Locate the cell with the specified text and output its (X, Y) center coordinate. 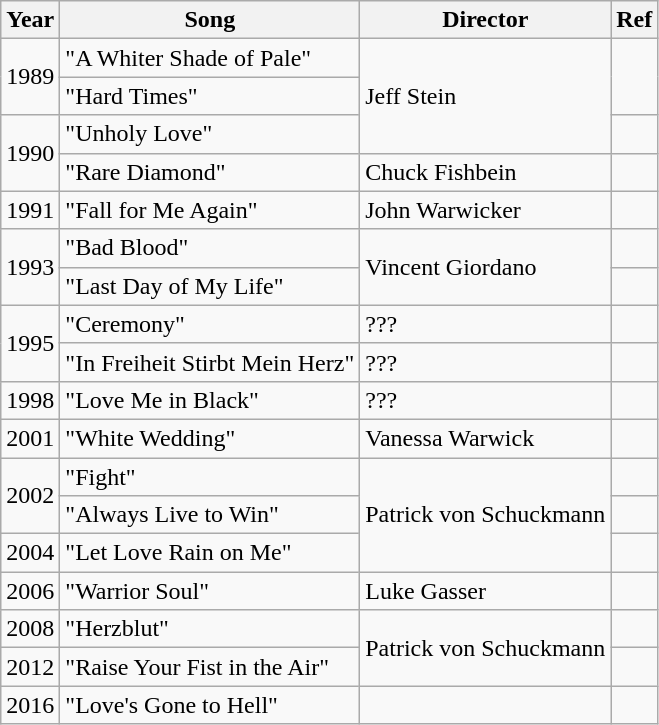
1989 (30, 77)
Vanessa Warwick (486, 438)
"A Whiter Shade of Pale" (210, 58)
"Warrior Soul" (210, 591)
2016 (30, 705)
1995 (30, 343)
Director (486, 20)
"Bad Blood" (210, 248)
2002 (30, 496)
Ref (634, 20)
"Love Me in Black" (210, 400)
"Always Live to Win" (210, 515)
Vincent Giordano (486, 267)
"In Freiheit Stirbt Mein Herz" (210, 362)
"Hard Times" (210, 96)
"Let Love Rain on Me" (210, 553)
1990 (30, 153)
2004 (30, 553)
1998 (30, 400)
2001 (30, 438)
"White Wedding" (210, 438)
Song (210, 20)
1991 (30, 210)
"Unholy Love" (210, 134)
Jeff Stein (486, 96)
"Raise Your Fist in the Air" (210, 667)
2012 (30, 667)
"Fall for Me Again" (210, 210)
1993 (30, 267)
Year (30, 20)
John Warwicker (486, 210)
"Fight" (210, 477)
Luke Gasser (486, 591)
"Rare Diamond" (210, 172)
"Love's Gone to Hell" (210, 705)
"Last Day of My Life" (210, 286)
2008 (30, 629)
2006 (30, 591)
"Ceremony" (210, 324)
Chuck Fishbein (486, 172)
"Herzblut" (210, 629)
